Provide the [X, Y] coordinate of the cell's center where the given text is located.  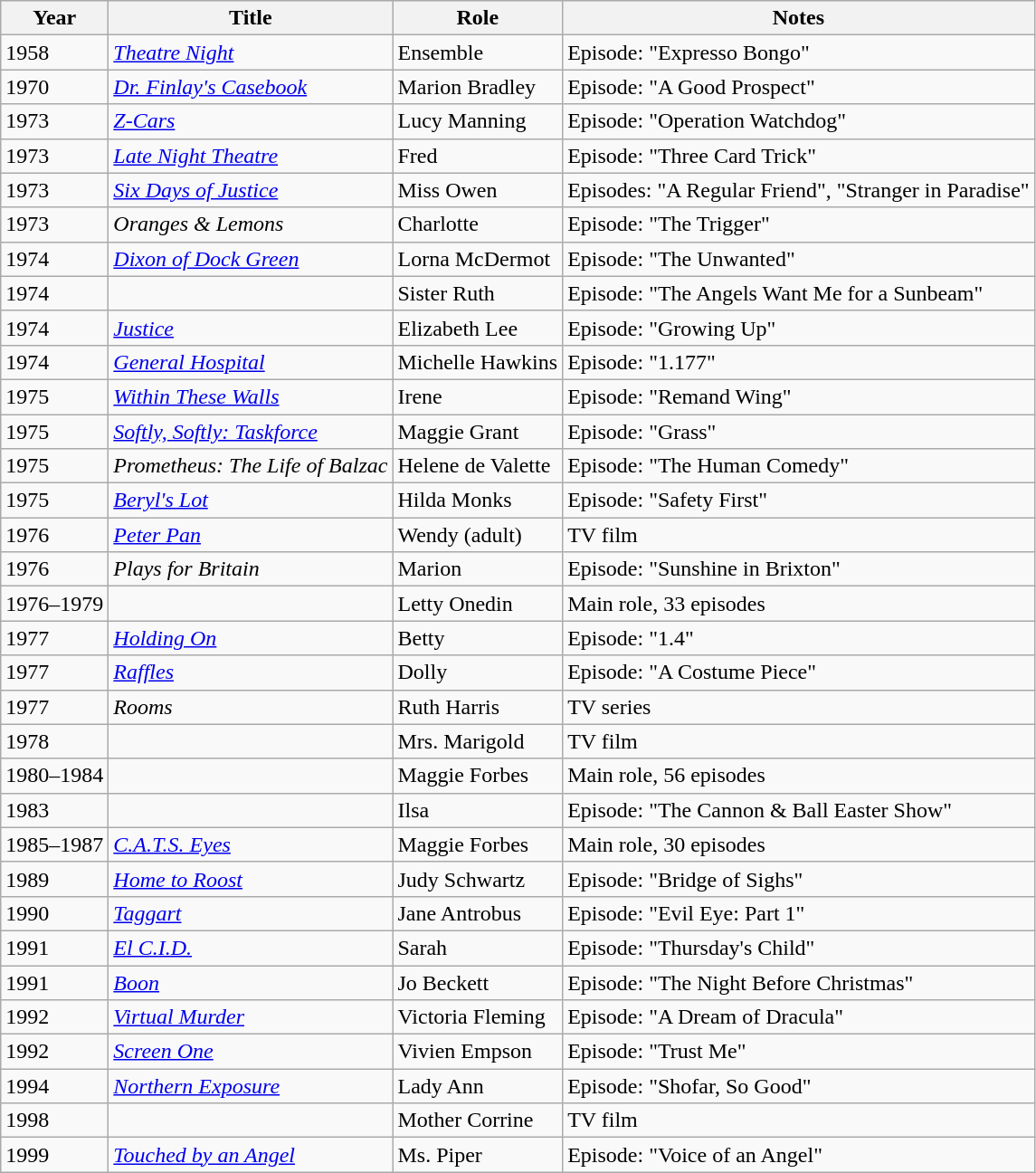
Episode: "Operation Watchdog" [799, 121]
Taggart [251, 913]
Charlotte [478, 224]
Episode: "A Costume Piece" [799, 672]
Betty [478, 638]
Mrs. Marigold [478, 741]
Episode: "Trust Me" [799, 1052]
Late Night Theatre [251, 156]
Sarah [478, 948]
Screen One [251, 1052]
Touched by an Angel [251, 1155]
1978 [54, 741]
Episode: "Bridge of Sighs" [799, 879]
Z-Cars [251, 121]
Episode: "Thursday's Child" [799, 948]
Episode: "The Angels Want Me for a Sunbeam" [799, 293]
Marion Bradley [478, 87]
Jane Antrobus [478, 913]
Holding On [251, 638]
1989 [54, 879]
Rooms [251, 707]
Judy Schwartz [478, 879]
1994 [54, 1086]
Title [251, 18]
Episode: "The Cannon & Ball Easter Show" [799, 810]
Raffles [251, 672]
Episodes: "A Regular Friend", "Stranger in Paradise" [799, 190]
1998 [54, 1121]
1976–1979 [54, 604]
Theatre Night [251, 52]
Episode: "Grass" [799, 432]
Episode: "Safety First" [799, 501]
Episode: "Evil Eye: Part 1" [799, 913]
Dixon of Dock Green [251, 259]
Mother Corrine [478, 1121]
Main role, 56 episodes [799, 776]
Year [54, 18]
Victoria Fleming [478, 1017]
Lucy Manning [478, 121]
Letty Onedin [478, 604]
Wendy (adult) [478, 535]
General Hospital [251, 362]
El C.I.D. [251, 948]
Episode: "A Good Prospect" [799, 87]
Episode: "The Night Before Christmas" [799, 982]
Ilsa [478, 810]
Justice [251, 328]
1958 [54, 52]
Episode: "Sunshine in Brixton" [799, 569]
Episode: "The Unwanted" [799, 259]
TV series [799, 707]
Jo Beckett [478, 982]
Hilda Monks [478, 501]
Main role, 33 episodes [799, 604]
Episode: "1.177" [799, 362]
Fred [478, 156]
Episode: "A Dream of Dracula" [799, 1017]
Episode: "Shofar, So Good" [799, 1086]
Michelle Hawkins [478, 362]
Episode: "Expresso Bongo" [799, 52]
Virtual Murder [251, 1017]
Lorna McDermot [478, 259]
Peter Pan [251, 535]
Role [478, 18]
1980–1984 [54, 776]
Boon [251, 982]
Maggie Grant [478, 432]
Ensemble [478, 52]
Episode: "Three Card Trick" [799, 156]
Beryl's Lot [251, 501]
Irene [478, 396]
Plays for Britain [251, 569]
Six Days of Justice [251, 190]
1985–1987 [54, 844]
1990 [54, 913]
Lady Ann [478, 1086]
Episode: "1.4" [799, 638]
Oranges & Lemons [251, 224]
1970 [54, 87]
Episode: "Voice of an Angel" [799, 1155]
Ruth Harris [478, 707]
Prometheus: The Life of Balzac [251, 466]
Main role, 30 episodes [799, 844]
Helene de Valette [478, 466]
Home to Roost [251, 879]
Episode: "The Trigger" [799, 224]
Miss Owen [478, 190]
Elizabeth Lee [478, 328]
Ms. Piper [478, 1155]
Vivien Empson [478, 1052]
Episode: "Growing Up" [799, 328]
1999 [54, 1155]
Marion [478, 569]
C.A.T.S. Eyes [251, 844]
Softly, Softly: Taskforce [251, 432]
Dolly [478, 672]
Sister Ruth [478, 293]
Episode: "The Human Comedy" [799, 466]
1983 [54, 810]
Dr. Finlay's Casebook [251, 87]
Northern Exposure [251, 1086]
Within These Walls [251, 396]
Episode: "Remand Wing" [799, 396]
Notes [799, 18]
